Output the (X, Y) coordinate of the center of the cell containing the given text.  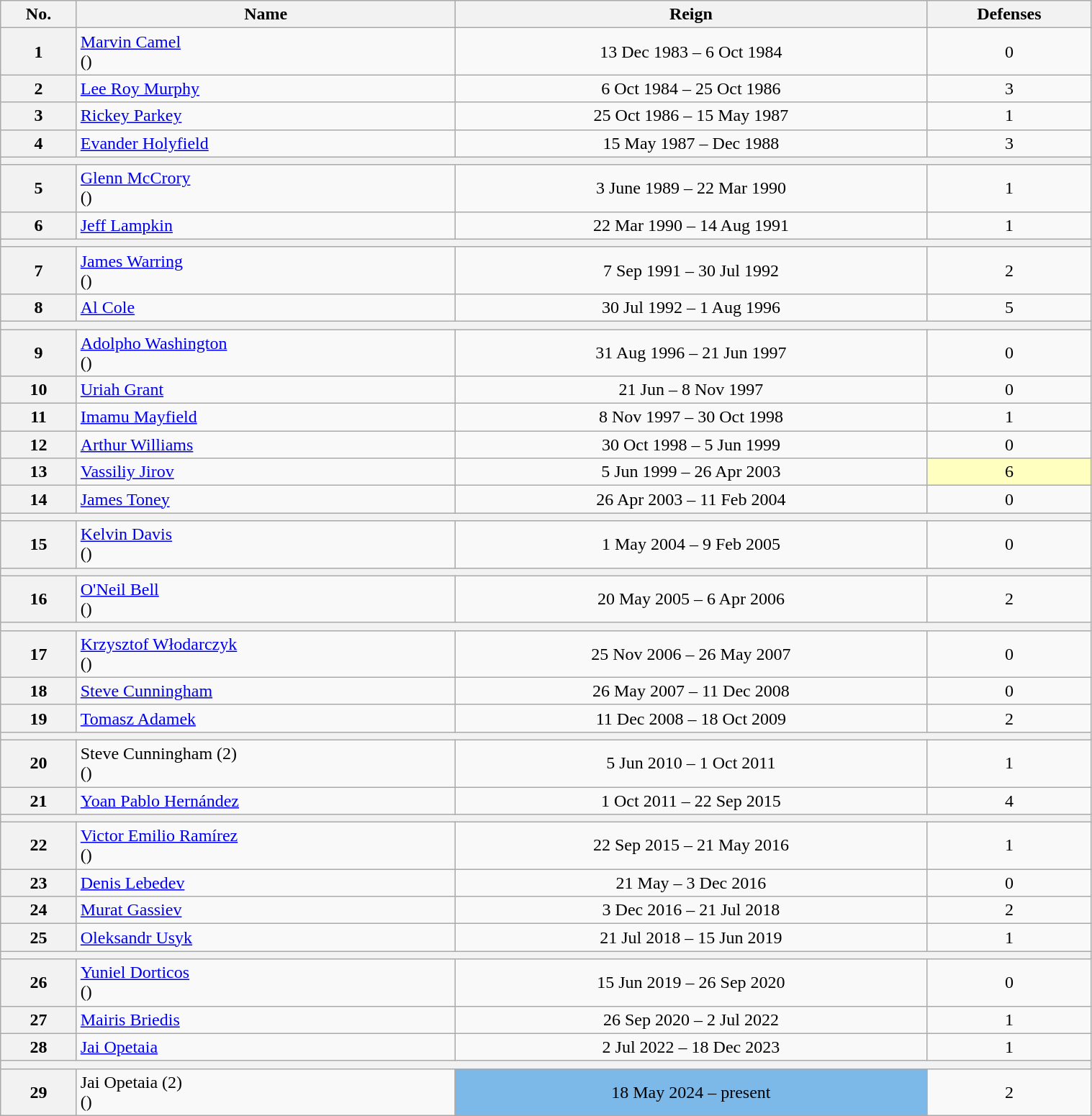
26 Apr 2003 – 11 Feb 2004 (691, 499)
25 Oct 1986 – 15 May 1987 (691, 116)
30 Oct 1998 – 5 Jun 1999 (691, 445)
Oleksandr Usyk (266, 938)
26 Sep 2020 – 2 Jul 2022 (691, 1020)
18 May 2024 – present (691, 1092)
3 June 1989 – 22 Mar 1990 (691, 189)
28 (39, 1047)
25 (39, 938)
7 (39, 271)
Arthur Williams (266, 445)
12 (39, 445)
11 (39, 417)
Evander Holyfield (266, 143)
Adolpho Washington() (266, 353)
Jeff Lampkin (266, 225)
Steve Cunningham (266, 691)
Krzysztof Włodarczyk() (266, 653)
26 May 2007 – 11 Dec 2008 (691, 691)
13 (39, 472)
Lee Roy Murphy (266, 89)
17 (39, 653)
Yoan Pablo Hernández (266, 801)
Yuniel Dorticos() (266, 983)
Vassiliy Jirov (266, 472)
26 (39, 983)
Glenn McCrory() (266, 189)
Name (266, 14)
Kelvin Davis() (266, 544)
Defenses (1009, 14)
10 (39, 390)
James Toney (266, 499)
Mairis Briedis (266, 1020)
Al Cole (266, 307)
24 (39, 910)
3 Dec 2016 – 21 Jul 2018 (691, 910)
14 (39, 499)
16 (39, 599)
18 (39, 691)
5 Jun 2010 – 1 Oct 2011 (691, 763)
21 Jul 2018 – 15 Jun 2019 (691, 938)
1 May 2004 – 9 Feb 2005 (691, 544)
27 (39, 1020)
31 Aug 1996 – 21 Jun 1997 (691, 353)
Marvin Camel() (266, 52)
Denis Lebedev (266, 883)
O'Neil Bell() (266, 599)
25 Nov 2006 – 26 May 2007 (691, 653)
22 Mar 1990 – 14 Aug 1991 (691, 225)
James Warring() (266, 271)
15 Jun 2019 – 26 Sep 2020 (691, 983)
11 Dec 2008 – 18 Oct 2009 (691, 718)
13 Dec 1983 – 6 Oct 1984 (691, 52)
22 Sep 2015 – 21 May 2016 (691, 846)
29 (39, 1092)
6 Oct 1984 – 25 Oct 1986 (691, 89)
19 (39, 718)
2 Jul 2022 – 18 Dec 2023 (691, 1047)
21 (39, 801)
8 Nov 1997 – 30 Oct 1998 (691, 417)
No. (39, 14)
Jai Opetaia (2)() (266, 1092)
15 (39, 544)
Tomasz Adamek (266, 718)
Steve Cunningham (2) () (266, 763)
20 (39, 763)
Rickey Parkey (266, 116)
9 (39, 353)
7 Sep 1991 – 30 Jul 1992 (691, 271)
20 May 2005 – 6 Apr 2006 (691, 599)
22 (39, 846)
30 Jul 1992 – 1 Aug 1996 (691, 307)
8 (39, 307)
1 Oct 2011 – 22 Sep 2015 (691, 801)
Jai Opetaia (266, 1047)
21 May – 3 Dec 2016 (691, 883)
15 May 1987 – Dec 1988 (691, 143)
5 Jun 1999 – 26 Apr 2003 (691, 472)
Reign (691, 14)
Murat Gassiev (266, 910)
Uriah Grant (266, 390)
Victor Emilio Ramírez() (266, 846)
21 Jun – 8 Nov 1997 (691, 390)
Imamu Mayfield (266, 417)
23 (39, 883)
